Return (X, Y) of the center of cell containing provided text 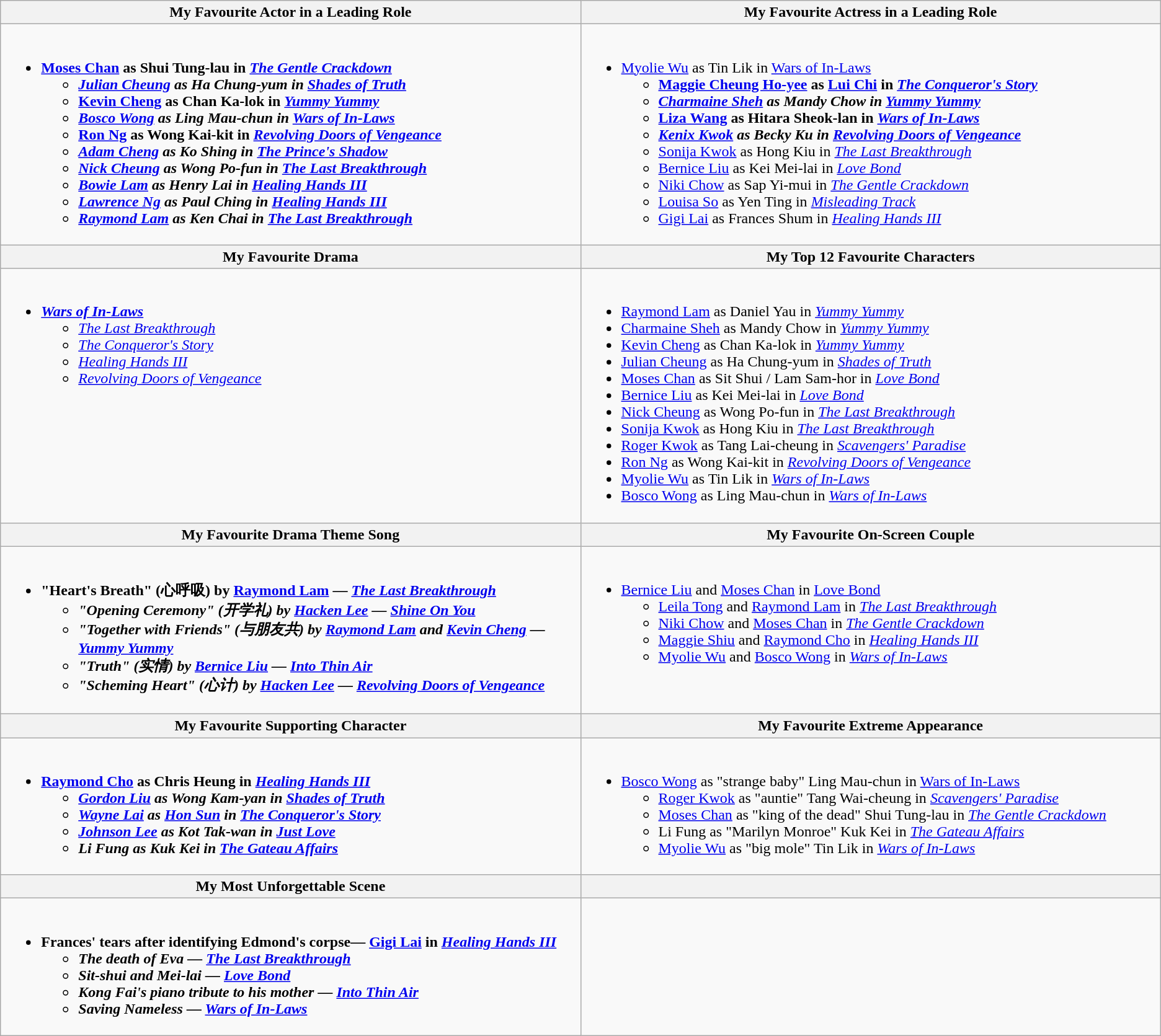
My Favourite Drama (290, 257)
My Favourite Supporting Character (290, 726)
My Most Unforgettable Scene (290, 887)
My Favourite Drama Theme Song (290, 534)
Wars of In-LawsThe Last BreakthroughThe Conqueror's StoryHealing Hands IIIRevolving Doors of Vengeance (290, 396)
My Top 12 Favourite Characters (871, 257)
My Favourite Actor in a Leading Role (290, 12)
My Favourite On-Screen Couple (871, 534)
My Favourite Extreme Appearance (871, 726)
My Favourite Actress in a Leading Role (871, 12)
